Output the [X, Y] coordinate of the center of the cell containing the given text.  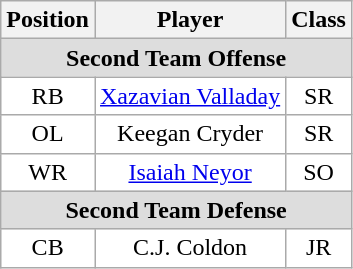
Keegan Cryder [190, 134]
CB [48, 248]
WR [48, 172]
Player [190, 20]
OL [48, 134]
Class [319, 20]
RB [48, 96]
Isaiah Neyor [190, 172]
Second Team Defense [176, 210]
Xazavian Valladay [190, 96]
SO [319, 172]
Position [48, 20]
C.J. Coldon [190, 248]
JR [319, 248]
Second Team Offense [176, 58]
